Scan for the cell matching the given text and deliver its (x, y) coordinate at center. 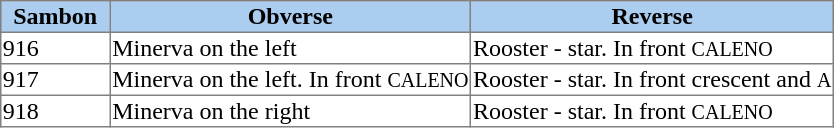
Minerva on the right (290, 111)
917 (55, 80)
Minerva on the left. In front CALENO (290, 80)
Rooster - star. In front crescent and A (652, 80)
Sambon (55, 17)
Reverse (652, 17)
918 (55, 111)
Obverse (290, 17)
916 (55, 48)
Minerva on the left (290, 48)
